Return [X, Y] of the center of cell containing provided text 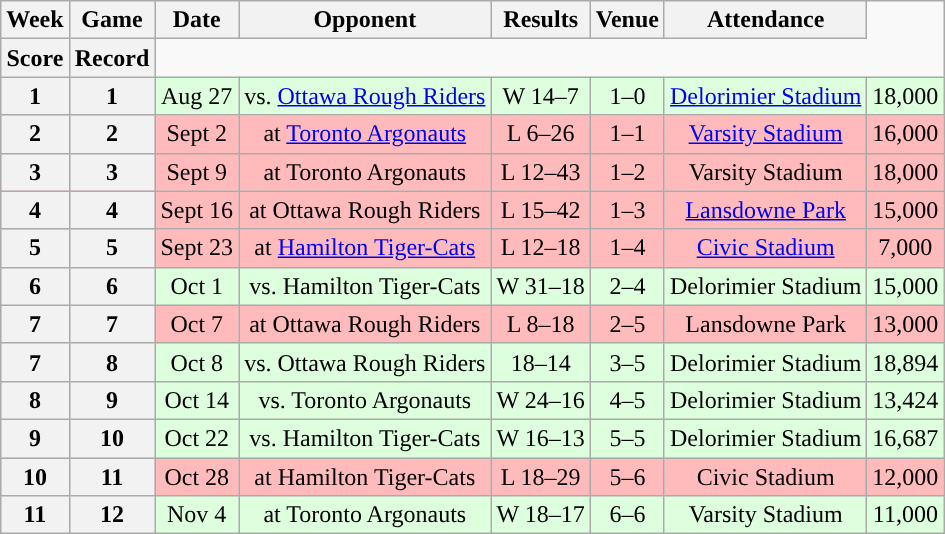
Opponent [365, 20]
Results [540, 20]
W 18–17 [540, 515]
L 15–42 [540, 210]
13,424 [906, 400]
Sept 2 [197, 134]
L 12–43 [540, 172]
W 16–13 [540, 438]
Oct 8 [197, 362]
Aug 27 [197, 96]
12 [112, 515]
16,687 [906, 438]
L 6–26 [540, 134]
W 14–7 [540, 96]
11,000 [906, 515]
1–1 [627, 134]
4–5 [627, 400]
Oct 22 [197, 438]
Sept 23 [197, 248]
Venue [627, 20]
Oct 1 [197, 286]
12,000 [906, 477]
Sept 9 [197, 172]
Sept 16 [197, 210]
Record [112, 58]
Week [35, 20]
Oct 28 [197, 477]
Score [35, 58]
16,000 [906, 134]
18,894 [906, 362]
5–5 [627, 438]
2–4 [627, 286]
Oct 7 [197, 324]
Game [112, 20]
L 18–29 [540, 477]
13,000 [906, 324]
Date [197, 20]
Attendance [765, 20]
L 12–18 [540, 248]
18–14 [540, 362]
1–3 [627, 210]
vs. Toronto Argonauts [365, 400]
L 8–18 [540, 324]
3–5 [627, 362]
7,000 [906, 248]
Nov 4 [197, 515]
6–6 [627, 515]
W 31–18 [540, 286]
1–0 [627, 96]
5–6 [627, 477]
1–2 [627, 172]
1–4 [627, 248]
2–5 [627, 324]
Oct 14 [197, 400]
W 24–16 [540, 400]
